Return (x, y) of the center of cell containing provided text 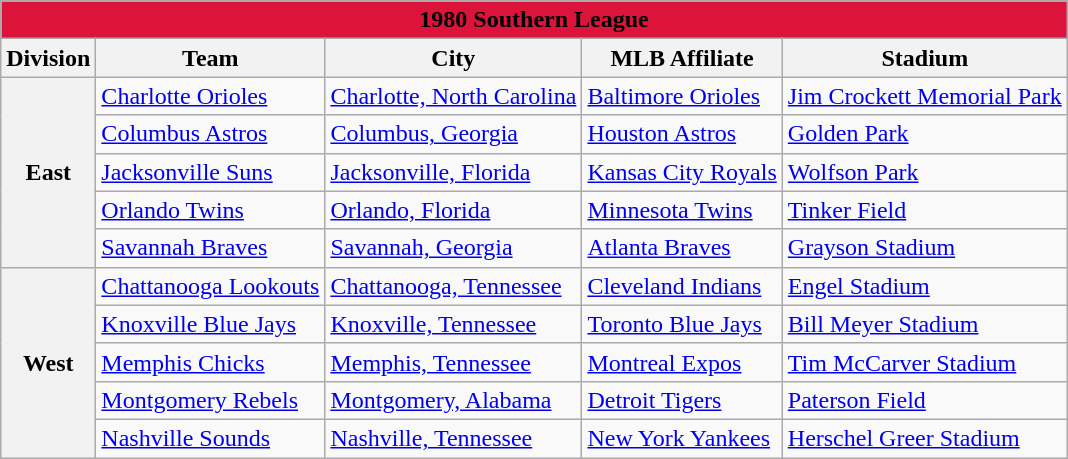
Wolfson Park (924, 172)
Chattanooga Lookouts (210, 286)
Orlando Twins (210, 210)
Charlotte, North Carolina (454, 96)
1980 Southern League (534, 20)
Tinker Field (924, 210)
Nashville Sounds (210, 438)
Herschel Greer Stadium (924, 438)
Montreal Expos (682, 362)
Chattanooga, Tennessee (454, 286)
Savannah, Georgia (454, 248)
Cleveland Indians (682, 286)
East (48, 172)
Jacksonville Suns (210, 172)
Baltimore Orioles (682, 96)
New York Yankees (682, 438)
Detroit Tigers (682, 400)
Orlando, Florida (454, 210)
Atlanta Braves (682, 248)
Jim Crockett Memorial Park (924, 96)
Team (210, 58)
Charlotte Orioles (210, 96)
MLB Affiliate (682, 58)
City (454, 58)
Golden Park (924, 134)
Stadium (924, 58)
Engel Stadium (924, 286)
Columbus, Georgia (454, 134)
Toronto Blue Jays (682, 324)
Nashville, Tennessee (454, 438)
Knoxville Blue Jays (210, 324)
Houston Astros (682, 134)
Grayson Stadium (924, 248)
Memphis Chicks (210, 362)
Montgomery Rebels (210, 400)
West (48, 362)
Knoxville, Tennessee (454, 324)
Savannah Braves (210, 248)
Division (48, 58)
Jacksonville, Florida (454, 172)
Montgomery, Alabama (454, 400)
Memphis, Tennessee (454, 362)
Columbus Astros (210, 134)
Kansas City Royals (682, 172)
Bill Meyer Stadium (924, 324)
Tim McCarver Stadium (924, 362)
Minnesota Twins (682, 210)
Paterson Field (924, 400)
